Provide the (x, y) coordinate of the cell's center where the given text is located.  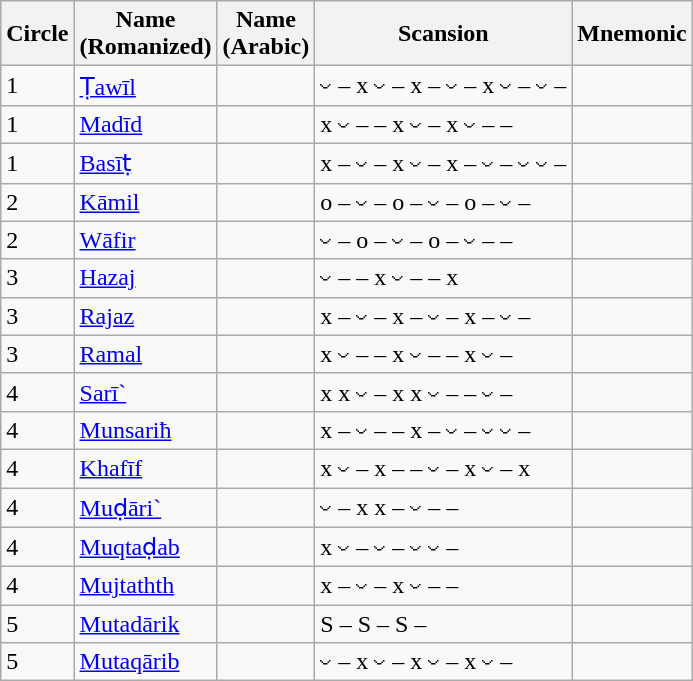
x ⏑ – – x ⏑ – – x ⏑ – (444, 354)
Basīṭ (146, 163)
Sarī` (146, 392)
x x ⏑ – x x ⏑ – – ⏑ – (444, 392)
Khafīf (146, 468)
Name(Arabic) (266, 34)
o – ⏑ – o – ⏑ – o – ⏑ – (444, 202)
Hazaj (146, 278)
x ⏑ – x – – ⏑ – x ⏑ – x (444, 468)
⏑ – – x ⏑ – – x (444, 278)
Muqtaḍab (146, 547)
⏑ – x x – ⏑ – – (444, 508)
x – ⏑ – x ⏑ – – (444, 586)
Circle (38, 34)
⏑ – x ⏑ – x – ⏑ – x ⏑ – ⏑ – (444, 86)
Rajaz (146, 316)
Scansion (444, 34)
Ṭawīl (146, 86)
Mutadārik (146, 624)
Munsariħ (146, 430)
x – ⏑ – – x – ⏑ – ⏑ ⏑ – (444, 430)
Mujtathth (146, 586)
Madīd (146, 124)
S – S – S – (444, 624)
Muḍāri` (146, 508)
Ramal (146, 354)
Kāmil (146, 202)
x – ⏑ – x – ⏑ – x – ⏑ – (444, 316)
Wāfir (146, 240)
⏑ – o – ⏑ – o – ⏑ – – (444, 240)
x – ⏑ – x ⏑ – x – ⏑ – ⏑ ⏑ – (444, 163)
Name(Romanized) (146, 34)
x ⏑ – – x ⏑ – x ⏑ – – (444, 124)
Mutaqārib (146, 662)
Mnemonic (632, 34)
x ⏑ – ⏑ – ⏑ ⏑ – (444, 547)
⏑ – x ⏑ – x ⏑ – x ⏑ – (444, 662)
